Detect which cell encompasses the target text, then output its (X, Y) center coordinate. 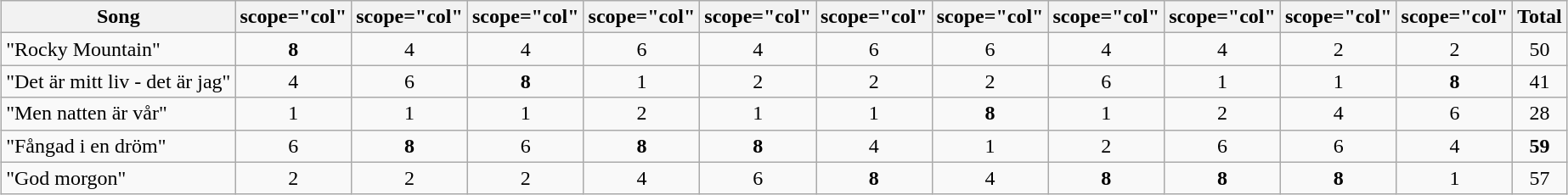
"Rocky Mountain" (119, 49)
"Fångad i en dröm" (119, 146)
"Men natten är vår" (119, 114)
Song (119, 17)
59 (1540, 146)
50 (1540, 49)
"God morgon" (119, 178)
Total (1540, 17)
"Det är mitt liv - det är jag" (119, 81)
28 (1540, 114)
41 (1540, 81)
57 (1540, 178)
